From the cell containing the given text, extract its center point as [X, Y] coordinate. 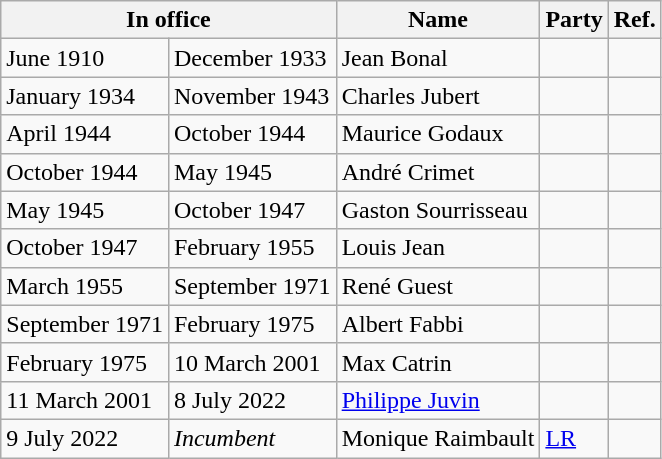
January 1934 [85, 96]
Philippe Juvin [438, 400]
André Crimet [438, 172]
Ref. [634, 20]
Party [574, 20]
Maurice Godaux [438, 134]
Max Catrin [438, 362]
Charles Jubert [438, 96]
February 1955 [252, 248]
11 March 2001 [85, 400]
LR [574, 438]
Monique Raimbault [438, 438]
June 1910 [85, 58]
Jean Bonal [438, 58]
December 1933 [252, 58]
10 March 2001 [252, 362]
March 1955 [85, 286]
Incumbent [252, 438]
In office [168, 20]
Name [438, 20]
November 1943 [252, 96]
April 1944 [85, 134]
9 July 2022 [85, 438]
Gaston Sourrisseau [438, 210]
8 July 2022 [252, 400]
Louis Jean [438, 248]
René Guest [438, 286]
Albert Fabbi [438, 324]
